Capture the cell that displays the provided text and extract its (X, Y) central coordinate. 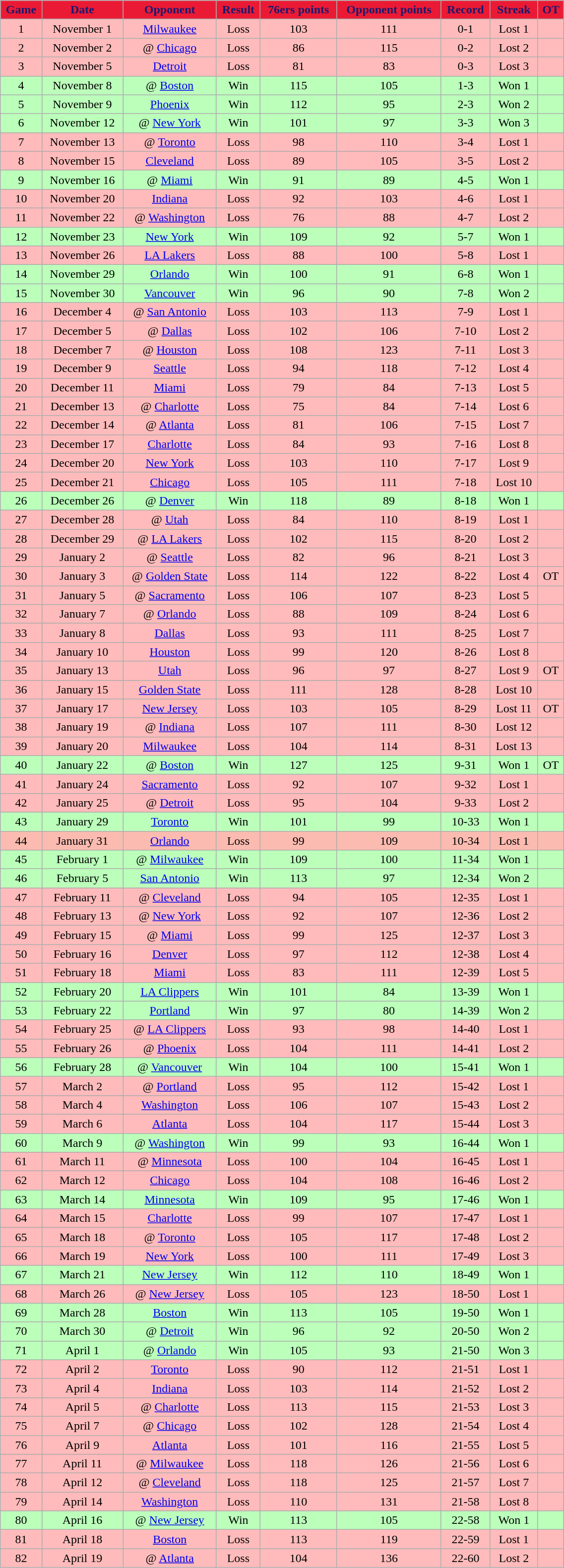
February 15 (82, 935)
54 (21, 1029)
7-15 (465, 425)
21-54 (465, 1426)
44 (21, 841)
14-41 (465, 1048)
11-34 (465, 860)
122 (389, 576)
Game (21, 10)
36 (21, 690)
19 (21, 369)
3 (21, 66)
2 (21, 48)
3-5 (465, 161)
52 (21, 992)
March 2 (82, 1086)
January 2 (82, 558)
March 11 (82, 1162)
22-59 (465, 1539)
74 (21, 1407)
12-35 (465, 897)
67 (21, 1275)
8-20 (465, 538)
Phoenix (170, 104)
February 16 (82, 954)
Result (238, 10)
December 26 (82, 501)
40 (21, 765)
7-13 (465, 387)
Houston (170, 652)
4-6 (465, 198)
Lost 11 (514, 708)
73 (21, 1388)
March 6 (82, 1124)
January 13 (82, 671)
131 (389, 1502)
8-31 (465, 746)
14 (21, 274)
7-17 (465, 463)
13-39 (465, 992)
November 26 (82, 255)
February 11 (82, 897)
15-42 (465, 1086)
0-2 (465, 48)
13 (21, 255)
8-27 (465, 671)
March 18 (82, 1237)
7-12 (465, 369)
14-39 (465, 1010)
@ Vancouver (170, 1067)
Streak (514, 10)
1-3 (465, 85)
January 25 (82, 803)
15 (21, 293)
February 13 (82, 916)
18 (21, 350)
March 28 (82, 1313)
March 15 (82, 1218)
17-49 (465, 1256)
December 5 (82, 331)
6 (21, 123)
December 28 (82, 519)
April 5 (82, 1407)
48 (21, 916)
November 22 (82, 217)
April 16 (82, 1520)
San Antonio (170, 878)
8-30 (465, 727)
December 11 (82, 387)
April 19 (82, 1558)
@ Indiana (170, 727)
61 (21, 1162)
19-50 (465, 1313)
63 (21, 1199)
January 5 (82, 595)
December 14 (82, 425)
Seattle (170, 369)
Denver (170, 954)
12-34 (465, 878)
7-9 (465, 312)
62 (21, 1181)
25 (21, 482)
8-21 (465, 558)
8-25 (465, 633)
January 8 (82, 633)
120 (389, 652)
Opponent points (389, 10)
3-4 (465, 142)
January 15 (82, 690)
8-24 (465, 614)
58 (21, 1105)
37 (21, 708)
64 (21, 1218)
8-18 (465, 501)
Opponent (170, 10)
68 (21, 1294)
21-56 (465, 1464)
Golden State (170, 690)
21-57 (465, 1483)
10-34 (465, 841)
59 (21, 1124)
1 (21, 29)
66 (21, 1256)
23 (21, 444)
April 12 (82, 1483)
5 (21, 104)
Sacramento (170, 784)
7-18 (465, 482)
January 10 (82, 652)
55 (21, 1048)
43 (21, 821)
November 13 (82, 142)
January 3 (82, 576)
4-7 (465, 217)
0-1 (465, 29)
February 20 (82, 992)
March 4 (82, 1105)
8-28 (465, 690)
2-3 (465, 104)
@ Utah (170, 519)
January 17 (82, 708)
60 (21, 1142)
21-50 (465, 1350)
15-43 (465, 1105)
April 4 (82, 1388)
16 (21, 312)
26 (21, 501)
January 22 (82, 765)
16-46 (465, 1181)
22-58 (465, 1520)
April 2 (82, 1369)
10-33 (465, 821)
5-7 (465, 237)
9-33 (465, 803)
41 (21, 784)
21 (21, 406)
28 (21, 538)
22-60 (465, 1558)
70 (21, 1331)
65 (21, 1237)
49 (21, 935)
7-8 (465, 293)
45 (21, 860)
Detroit (170, 66)
136 (389, 1558)
21-53 (465, 1407)
24 (21, 463)
Vancouver (170, 293)
51 (21, 973)
17 (21, 331)
127 (299, 765)
10 (21, 198)
46 (21, 878)
17-46 (465, 1199)
November 12 (82, 123)
April 7 (82, 1426)
9-32 (465, 784)
Cleveland (170, 161)
@ Golden State (170, 576)
86 (299, 48)
27 (21, 519)
LA Lakers (170, 255)
78 (21, 1483)
November 1 (82, 29)
@ Dallas (170, 331)
35 (21, 671)
22 (21, 425)
12-36 (465, 916)
@ Denver (170, 501)
November 20 (82, 198)
February 22 (82, 1010)
Utah (170, 671)
February 5 (82, 878)
32 (21, 614)
0-3 (465, 66)
12-38 (465, 954)
December 21 (82, 482)
20-50 (465, 1331)
March 9 (82, 1142)
February 1 (82, 860)
November 8 (82, 85)
69 (21, 1313)
9-31 (465, 765)
39 (21, 746)
15-44 (465, 1124)
21-51 (465, 1369)
31 (21, 595)
@ Seattle (170, 558)
@ Sacramento (170, 595)
February 18 (82, 973)
42 (21, 803)
34 (21, 652)
Lost 13 (514, 746)
30 (21, 576)
February 28 (82, 1067)
15-41 (465, 1067)
November 15 (82, 161)
4 (21, 85)
March 12 (82, 1181)
December 29 (82, 538)
16-45 (465, 1162)
6-8 (465, 274)
@ Minnesota (170, 1162)
@ Portland (170, 1086)
8-22 (465, 576)
January 24 (82, 784)
7 (21, 142)
Lost 12 (514, 727)
April 14 (82, 1502)
April 18 (82, 1539)
38 (21, 727)
March 30 (82, 1331)
56 (21, 1067)
@ LA Clippers (170, 1029)
November 30 (82, 293)
72 (21, 1369)
November 2 (82, 48)
April 1 (82, 1350)
12-37 (465, 935)
126 (389, 1464)
December 17 (82, 444)
47 (21, 897)
Record (465, 10)
@ San Antonio (170, 312)
76ers points (299, 10)
December 20 (82, 463)
LA Clippers (170, 992)
57 (21, 1086)
3-3 (465, 123)
14-40 (465, 1029)
March 21 (82, 1275)
@ Houston (170, 350)
December 9 (82, 369)
71 (21, 1350)
29 (21, 558)
116 (389, 1445)
February 26 (82, 1048)
Portland (170, 1010)
18-50 (465, 1294)
January 20 (82, 746)
21-55 (465, 1445)
21-52 (465, 1388)
33 (21, 633)
12 (21, 237)
20 (21, 387)
January 7 (82, 614)
53 (21, 1010)
March 19 (82, 1256)
January 31 (82, 841)
December 4 (82, 312)
5-8 (465, 255)
8 (21, 161)
8-26 (465, 652)
January 29 (82, 821)
11 (21, 217)
November 16 (82, 180)
7-10 (465, 331)
8-23 (465, 595)
50 (21, 954)
Dallas (170, 633)
17-48 (465, 1237)
119 (389, 1539)
9 (21, 180)
February 25 (82, 1029)
December 13 (82, 406)
12-39 (465, 973)
4-5 (465, 180)
March 26 (82, 1294)
18-49 (465, 1275)
8-29 (465, 708)
November 9 (82, 104)
April 11 (82, 1464)
7-11 (465, 350)
21-58 (465, 1502)
April 9 (82, 1445)
16-44 (465, 1142)
Date (82, 10)
77 (21, 1464)
17-47 (465, 1218)
@ LA Lakers (170, 538)
November 5 (82, 66)
January 19 (82, 727)
November 29 (82, 274)
March 14 (82, 1199)
7-14 (465, 406)
@ Phoenix (170, 1048)
November 23 (82, 237)
8-19 (465, 519)
7-16 (465, 444)
Minnesota (170, 1199)
December 7 (82, 350)
